Capture the cell that displays the provided text and extract its (X, Y) central coordinate. 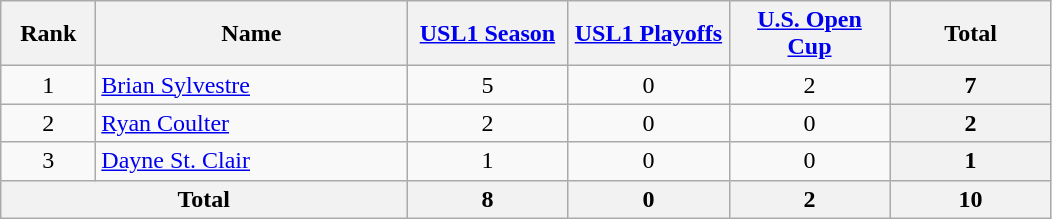
8 (488, 199)
Name (252, 34)
Dayne St. Clair (252, 161)
Brian Sylvestre (252, 85)
5 (488, 85)
USL1 Playoffs (648, 34)
Rank (48, 34)
U.S. Open Cup (810, 34)
Ryan Coulter (252, 123)
10 (970, 199)
USL1 Season (488, 34)
7 (970, 85)
3 (48, 161)
